Locate the cell with the specified text and output its [x, y] center coordinate. 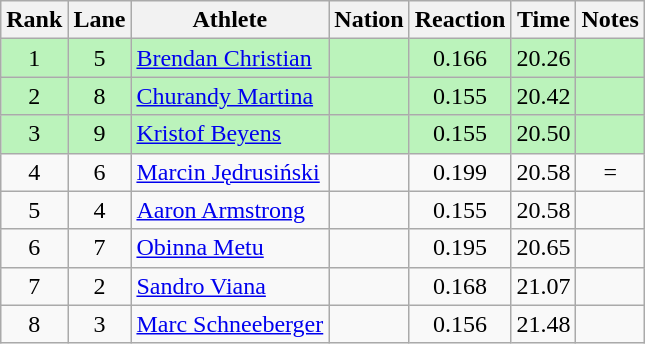
21.48 [544, 324]
0.195 [460, 248]
0.156 [460, 324]
Marcin Jędrusiński [230, 172]
9 [100, 134]
0.199 [460, 172]
Lane [100, 20]
0.168 [460, 286]
Time [544, 20]
Athlete [230, 20]
Obinna Metu [230, 248]
Marc Schneeberger [230, 324]
20.65 [544, 248]
Churandy Martina [230, 96]
1 [34, 58]
= [610, 172]
20.50 [544, 134]
Aaron Armstrong [230, 210]
Sandro Viana [230, 286]
Kristof Beyens [230, 134]
Brendan Christian [230, 58]
0.166 [460, 58]
20.42 [544, 96]
Rank [34, 20]
Notes [610, 20]
21.07 [544, 286]
Nation [369, 20]
Reaction [460, 20]
20.26 [544, 58]
